Output the (x, y) coordinate of the center of the cell containing the given text.  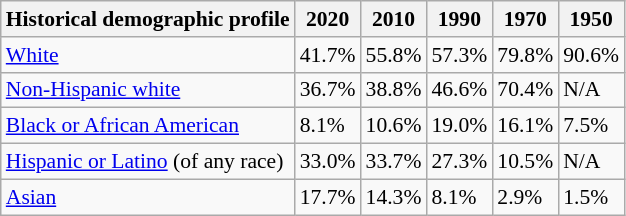
90.6% (591, 55)
Black or African American (148, 126)
38.8% (394, 90)
Non-Hispanic white (148, 90)
2.9% (525, 197)
10.6% (394, 126)
17.7% (328, 197)
Historical demographic profile (148, 19)
10.5% (525, 162)
46.6% (459, 90)
2020 (328, 19)
Hispanic or Latino (of any race) (148, 162)
19.0% (459, 126)
7.5% (591, 126)
70.4% (525, 90)
79.8% (525, 55)
33.0% (328, 162)
2010 (394, 19)
1970 (525, 19)
14.3% (394, 197)
27.3% (459, 162)
1.5% (591, 197)
57.3% (459, 55)
1990 (459, 19)
55.8% (394, 55)
36.7% (328, 90)
1950 (591, 19)
33.7% (394, 162)
41.7% (328, 55)
16.1% (525, 126)
White (148, 55)
Asian (148, 197)
